Identify which cell holds the provided text, then report its [x, y] central coordinate. 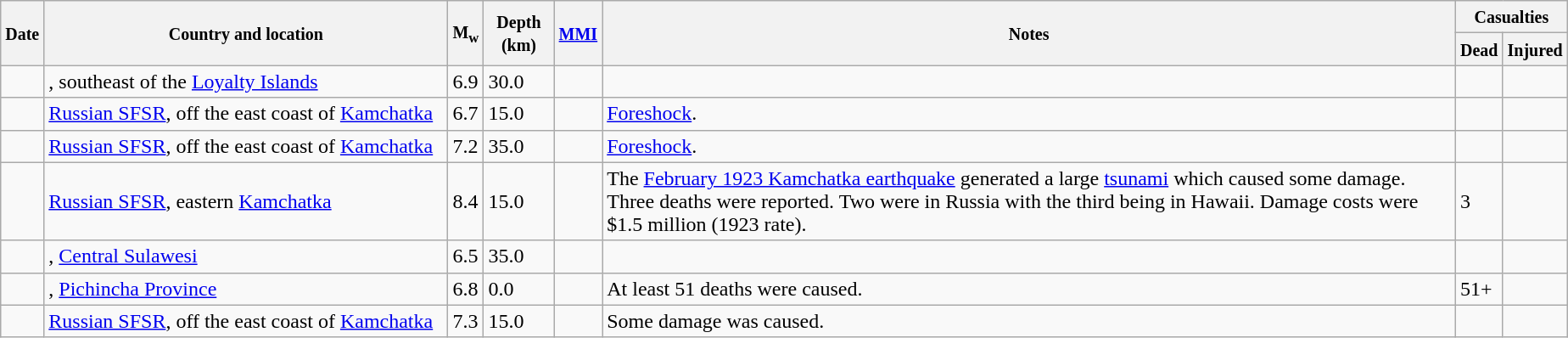
Date [22, 33]
7.3 [466, 321]
Injured [1535, 49]
30.0 [519, 82]
Casualties [1511, 17]
7.2 [466, 146]
MMI [579, 33]
0.0 [519, 289]
8.4 [466, 201]
6.5 [466, 256]
At least 51 deaths were caused. [1029, 289]
, Central Sulawesi [246, 256]
6.7 [466, 114]
Country and location [246, 33]
3 [1479, 201]
Dead [1479, 49]
Some damage was caused. [1029, 321]
Depth (km) [519, 33]
51+ [1479, 289]
Mw [466, 33]
, Pichincha Province [246, 289]
, southeast of the Loyalty Islands [246, 82]
Russian SFSR, eastern Kamchatka [246, 201]
Notes [1029, 33]
6.8 [466, 289]
6.9 [466, 82]
